Find where the given text appears and provide that cell's center as [x, y] coordinate. 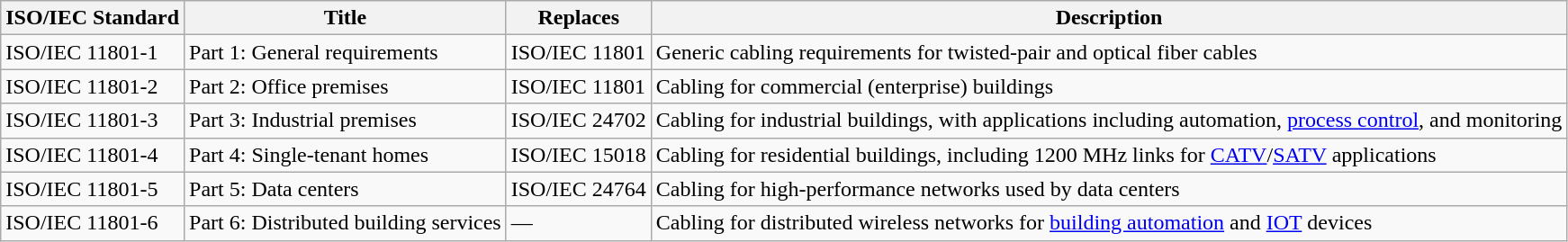
Cabling for distributed wireless networks for building automation and IOT devices [1109, 223]
ISO/IEC Standard [93, 18]
Part 5: Data centers [346, 189]
Part 6: Distributed building services [346, 223]
ISO/IEC 11801-3 [93, 121]
Cabling for industrial buildings, with applications including automation, process control, and monitoring [1109, 121]
Generic cabling requirements for twisted-pair and optical fiber cables [1109, 52]
ISO/IEC 11801-1 [93, 52]
Part 4: Single-tenant homes [346, 155]
Title [346, 18]
— [578, 223]
ISO/IEC 15018 [578, 155]
Part 3: Industrial premises [346, 121]
ISO/IEC 11801-4 [93, 155]
Part 1: General requirements [346, 52]
ISO/IEC 24702 [578, 121]
ISO/IEC 11801-2 [93, 86]
ISO/IEC 11801-6 [93, 223]
Replaces [578, 18]
Description [1109, 18]
Cabling for residential buildings, including 1200 MHz links for CATV/SATV applications [1109, 155]
Cabling for high-performance networks used by data centers [1109, 189]
ISO/IEC 11801-5 [93, 189]
ISO/IEC 24764 [578, 189]
Part 2: Office premises [346, 86]
Cabling for commercial (enterprise) buildings [1109, 86]
